Return the (x, y) coordinate for the center point of the cell that contains the specified text.  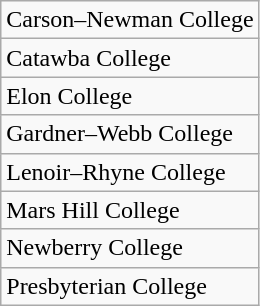
Gardner–Webb College (130, 134)
Mars Hill College (130, 210)
Carson–Newman College (130, 20)
Newberry College (130, 248)
Presbyterian College (130, 286)
Lenoir–Rhyne College (130, 172)
Catawba College (130, 58)
Elon College (130, 96)
